Return [x, y] of the center of cell containing provided text 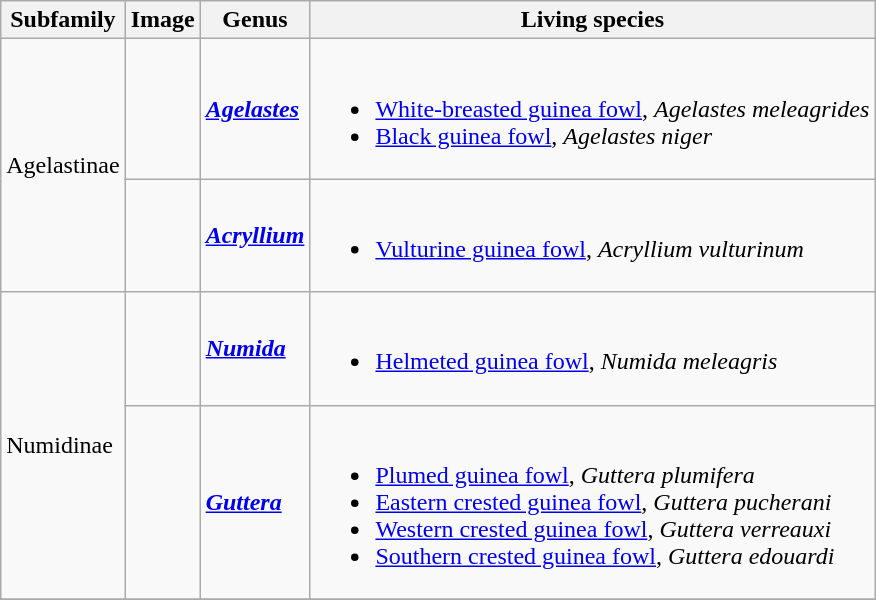
Agelastinae [63, 166]
Agelastes [255, 109]
Living species [592, 20]
Vulturine guinea fowl, Acryllium vulturinum [592, 236]
Guttera [255, 502]
Image [162, 20]
Subfamily [63, 20]
Helmeted guinea fowl, Numida meleagris [592, 348]
Numida [255, 348]
Numidinae [63, 446]
Acryllium [255, 236]
White-breasted guinea fowl, Agelastes meleagridesBlack guinea fowl, Agelastes niger [592, 109]
Genus [255, 20]
